Capture the cell that displays the provided text and extract its (x, y) central coordinate. 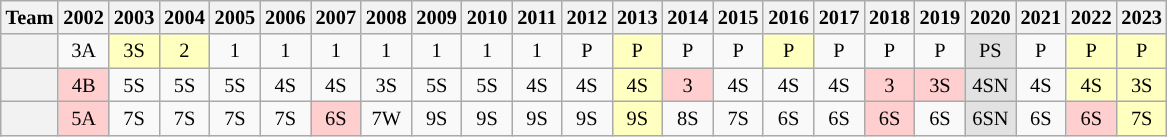
5A (83, 118)
2006 (285, 17)
2005 (235, 17)
2004 (184, 17)
6SN (990, 118)
2017 (839, 17)
2010 (487, 17)
PS (990, 51)
2014 (688, 17)
2015 (738, 17)
2018 (889, 17)
2007 (336, 17)
2002 (83, 17)
2021 (1041, 17)
8S (688, 118)
2 (184, 51)
2019 (940, 17)
4SN (990, 85)
2023 (1141, 17)
4B (83, 85)
2009 (436, 17)
2022 (1091, 17)
2003 (134, 17)
2016 (788, 17)
2020 (990, 17)
2011 (536, 17)
2012 (587, 17)
2008 (386, 17)
Team (30, 17)
2013 (637, 17)
3A (83, 51)
7W (386, 118)
